Provide the [X, Y] coordinate of the cell's center where the given text is located.  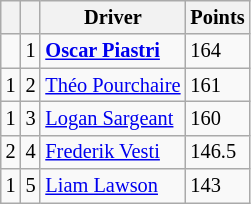
5 [31, 186]
Driver [112, 17]
161 [217, 85]
146.5 [217, 152]
Points [217, 17]
143 [217, 186]
Logan Sargeant [112, 118]
Liam Lawson [112, 186]
160 [217, 118]
Frederik Vesti [112, 152]
4 [31, 152]
164 [217, 51]
3 [31, 118]
Théo Pourchaire [112, 85]
Oscar Piastri [112, 51]
